Capture the cell that displays the provided text and extract its [x, y] central coordinate. 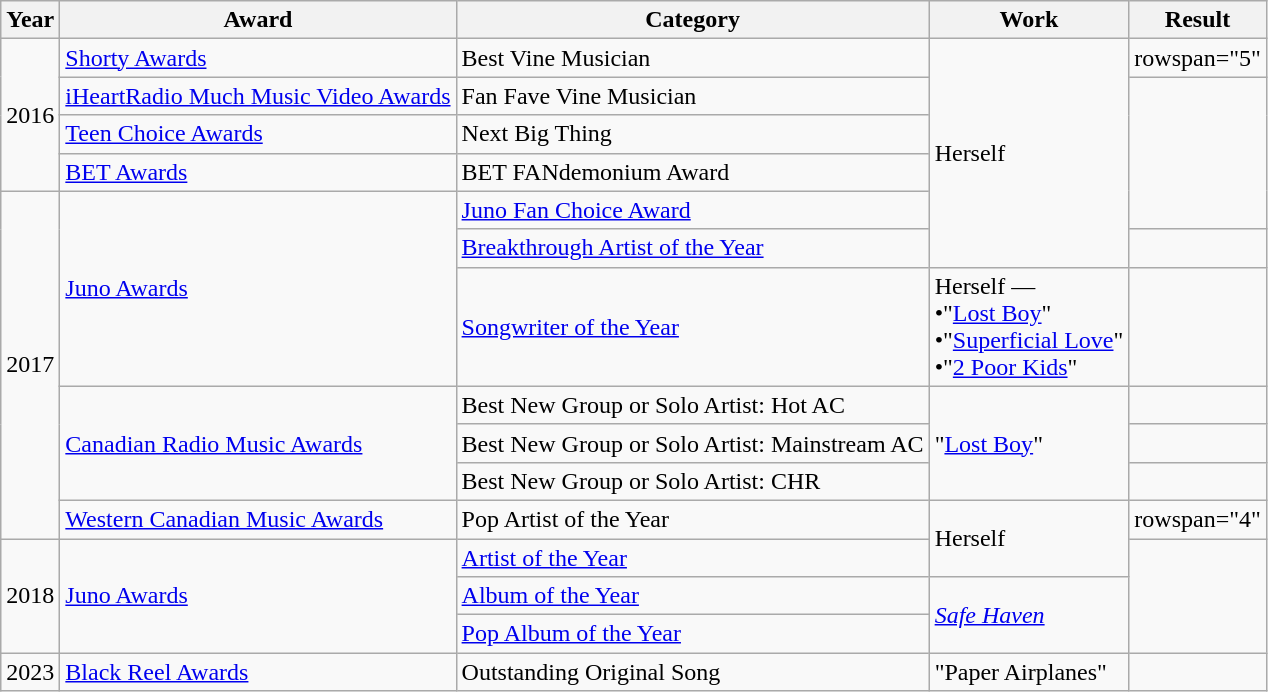
rowspan="4" [1198, 519]
2018 [30, 595]
Best New Group or Solo Artist: CHR [692, 481]
Album of the Year [692, 596]
Work [1029, 20]
Best Vine Musician [692, 58]
Juno Fan Choice Award [692, 210]
Artist of the Year [692, 557]
Next Big Thing [692, 134]
Best New Group or Solo Artist: Hot AC [692, 405]
Fan Fave Vine Musician [692, 96]
Songwriter of the Year [692, 326]
BET FANdemonium Award [692, 172]
"Paper Airplanes" [1029, 672]
2017 [30, 364]
Best New Group or Solo Artist: Mainstream AC [692, 443]
Western Canadian Music Awards [258, 519]
Award [258, 20]
Pop Artist of the Year [692, 519]
Pop Album of the Year [692, 634]
Black Reel Awards [258, 672]
Category [692, 20]
Herself —•"Lost Boy"•"Superficial Love"•"2 Poor Kids" [1029, 326]
2016 [30, 115]
Canadian Radio Music Awards [258, 443]
Year [30, 20]
rowspan="5" [1198, 58]
Teen Choice Awards [258, 134]
Safe Haven [1029, 615]
BET Awards [258, 172]
Result [1198, 20]
Shorty Awards [258, 58]
2023 [30, 672]
Outstanding Original Song [692, 672]
iHeartRadio Much Music Video Awards [258, 96]
Breakthrough Artist of the Year [692, 248]
"Lost Boy" [1029, 443]
